For the text-containing cell, return its midpoint in (X, Y) coordinate format. 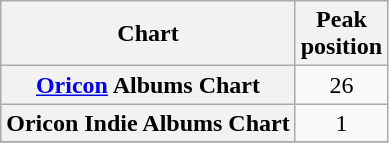
26 (341, 85)
Oricon Indie Albums Chart (148, 123)
Peakposition (341, 34)
Chart (148, 34)
1 (341, 123)
Oricon Albums Chart (148, 85)
